Search for the cell housing the specified text and yield its [X, Y] center coordinate. 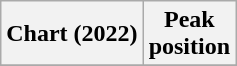
Peakposition [189, 34]
Chart (2022) [72, 34]
